Return (X, Y) of the center of cell containing provided text 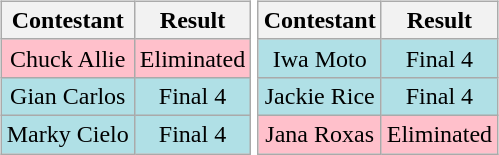
Marky Cielo (68, 134)
Jana Roxas (320, 134)
Chuck Allie (68, 58)
Iwa Moto (320, 58)
Jackie Rice (320, 96)
Gian Carlos (68, 96)
